Return the [x, y] coordinate for the center point of the cell that contains the specified text.  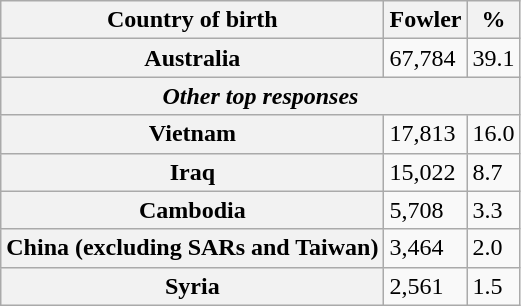
Syria [192, 286]
3.3 [494, 210]
8.7 [494, 172]
3,464 [426, 248]
Vietnam [192, 134]
2,561 [426, 286]
5,708 [426, 210]
1.5 [494, 286]
15,022 [426, 172]
17,813 [426, 134]
Fowler [426, 20]
Australia [192, 58]
67,784 [426, 58]
China (excluding SARs and Taiwan) [192, 248]
Iraq [192, 172]
Country of birth [192, 20]
Other top responses [260, 96]
% [494, 20]
16.0 [494, 134]
39.1 [494, 58]
2.0 [494, 248]
Cambodia [192, 210]
